For the text-containing cell, return its midpoint in (X, Y) coordinate format. 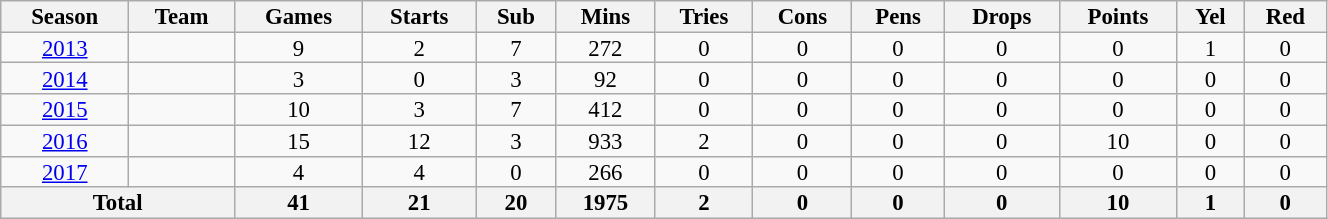
Season (65, 16)
933 (606, 140)
9 (299, 48)
Drops (1002, 16)
2016 (65, 140)
20 (516, 204)
12 (420, 140)
266 (606, 172)
Points (1118, 16)
15 (299, 140)
41 (299, 204)
Yel (1211, 16)
Starts (420, 16)
Pens (898, 16)
2013 (65, 48)
Mins (606, 16)
2015 (65, 110)
1975 (606, 204)
Games (299, 16)
Tries (704, 16)
21 (420, 204)
Total (118, 204)
Red (1285, 16)
2017 (65, 172)
Sub (516, 16)
Cons (802, 16)
272 (606, 48)
92 (606, 78)
Team (182, 16)
412 (606, 110)
2014 (65, 78)
